Extract the [x, y] coordinate from the center of the cell holding the provided text.  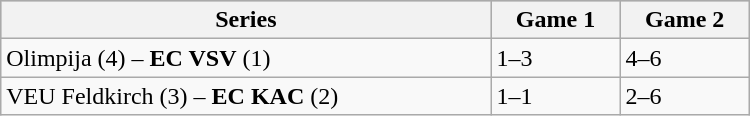
Game 2 [684, 20]
Olimpija (4) – EC VSV (1) [246, 58]
Game 1 [556, 20]
4–6 [684, 58]
1–1 [556, 96]
Series [246, 20]
VEU Feldkirch (3) – EC KAC (2) [246, 96]
2–6 [684, 96]
1–3 [556, 58]
